Extract the (X, Y) coordinate from the center of the cell holding the provided text.  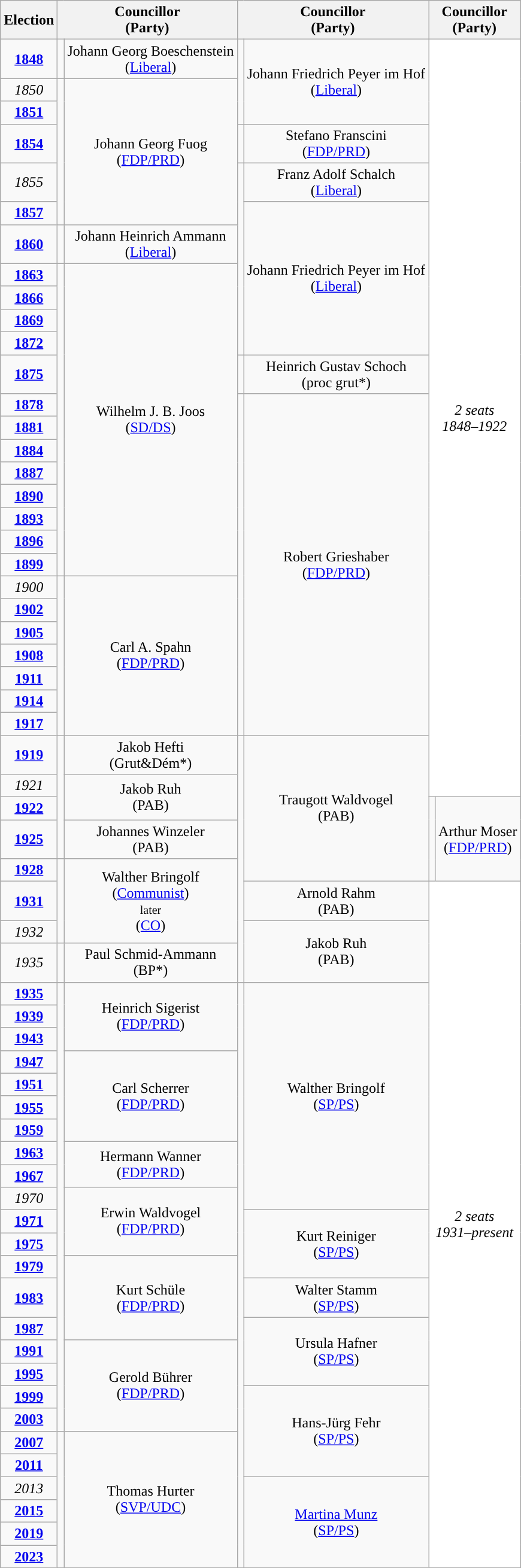
2 seats1931–present (474, 1224)
1939 (29, 1016)
1896 (29, 542)
1914 (29, 701)
1922 (29, 809)
Paul Schmid-Ammann(BP*) (151, 962)
Robert Grieshaber(FDP/PRD) (336, 565)
1921 (29, 786)
1917 (29, 724)
1866 (29, 297)
2007 (29, 1442)
2013 (29, 1488)
1932 (29, 932)
1971 (29, 1221)
1893 (29, 519)
Ursula Hafner(SP/PS) (336, 1351)
1931 (29, 901)
Martina Munz(SP/PS) (336, 1522)
Heinrich Sigerist(FDP/PRD) (151, 1016)
1848 (29, 59)
Franz Adolf Schalch(Liberal) (336, 182)
Hans-Jürg Fehr(SP/PS) (336, 1431)
1850 (29, 90)
1851 (29, 113)
Erwin Waldvogel(FDP/PRD) (151, 1221)
Carl A. Spahn(FDP/PRD) (151, 655)
1995 (29, 1374)
1970 (29, 1199)
1911 (29, 678)
2015 (29, 1511)
1983 (29, 1297)
1947 (29, 1062)
1991 (29, 1351)
1854 (29, 144)
Arthur Moser(FDP/PRD) (478, 839)
1908 (29, 655)
1928 (29, 870)
Traugott Waldvogel(PAB) (336, 808)
Election (29, 20)
2 seats1848–1922 (474, 418)
Hermann Wanner(FDP/PRD) (151, 1164)
1975 (29, 1244)
1963 (29, 1153)
Walter Stamm(SP/PS) (336, 1297)
Heinrich Gustav Schoch(proc grut*) (336, 373)
2003 (29, 1420)
1959 (29, 1130)
1905 (29, 633)
1875 (29, 373)
2019 (29, 1533)
1878 (29, 405)
1855 (29, 182)
1857 (29, 213)
Kurt Schüle(FDP/PRD) (151, 1297)
2023 (29, 1557)
Walther Bringolf(SP/PS) (336, 1096)
1999 (29, 1397)
1900 (29, 587)
1899 (29, 564)
2011 (29, 1465)
Jakob Hefti(Grut&Dém*) (151, 754)
1925 (29, 839)
1979 (29, 1267)
1863 (29, 275)
Thomas Hurter(SVP/UDC) (151, 1499)
Kurt Reiniger(SP/PS) (336, 1244)
1860 (29, 244)
1967 (29, 1176)
1951 (29, 1084)
Carl Scherrer(FDP/PRD) (151, 1096)
Johann Heinrich Ammann(Liberal) (151, 244)
Johann Georg Fuog(FDP/PRD) (151, 151)
Johann Georg Boeschenstein(Liberal) (151, 59)
1955 (29, 1107)
Gerold Bührer(FDP/PRD) (151, 1385)
1890 (29, 496)
Arnold Rahm(PAB) (336, 901)
Johannes Winzeler(PAB) (151, 839)
1987 (29, 1329)
1869 (29, 320)
1881 (29, 428)
1884 (29, 451)
Walther Bringolf(Communist)later(CO) (151, 901)
1943 (29, 1039)
1902 (29, 610)
1872 (29, 343)
Stefano Franscini(FDP/PRD) (336, 144)
1919 (29, 754)
Wilhelm J. B. Joos(SD/DS) (151, 420)
1887 (29, 473)
